Search for the cell housing the specified text and yield its (x, y) center coordinate. 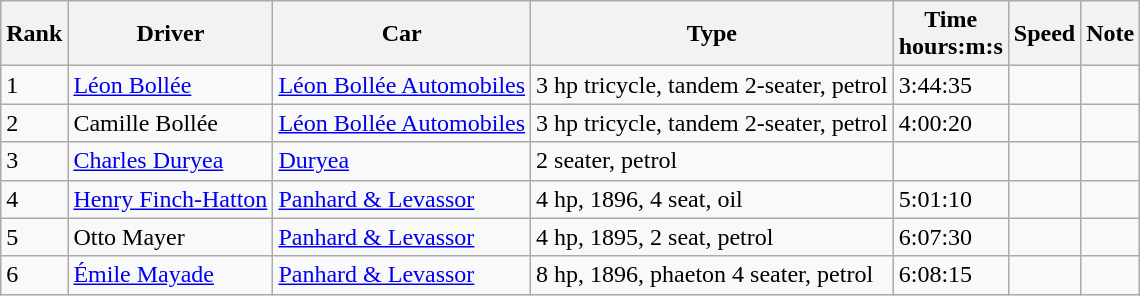
5 (34, 237)
Type (712, 34)
Note (1110, 34)
3:44:35 (950, 85)
Rank (34, 34)
2 seater, petrol (712, 161)
8 hp, 1896, phaeton 4 seater, petrol (712, 275)
4 hp, 1896, 4 seat, oil (712, 199)
3 (34, 161)
1 (34, 85)
4:00:20 (950, 123)
4 (34, 199)
Émile Mayade (170, 275)
Camille Bollée (170, 123)
Timehours:m:s (950, 34)
Driver (170, 34)
Duryea (402, 161)
6:08:15 (950, 275)
4 hp, 1895, 2 seat, petrol (712, 237)
Charles Duryea (170, 161)
6 (34, 275)
Car (402, 34)
Henry Finch-Hatton (170, 199)
Léon Bollée (170, 85)
5:01:10 (950, 199)
2 (34, 123)
Speed (1044, 34)
6:07:30 (950, 237)
Otto Mayer (170, 237)
